Scan for the cell matching the given text and deliver its (x, y) coordinate at center. 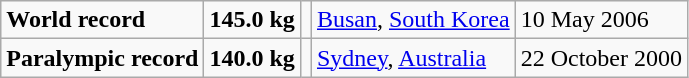
22 October 2000 (601, 58)
Sydney, Australia (413, 58)
Busan, South Korea (413, 20)
10 May 2006 (601, 20)
World record (102, 20)
140.0 kg (252, 58)
145.0 kg (252, 20)
Paralympic record (102, 58)
